Extract the [x, y] coordinate from the center of the cell holding the provided text.  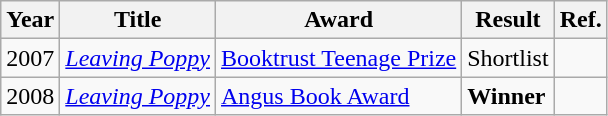
Booktrust Teenage Prize [339, 58]
Winner [508, 96]
Award [339, 20]
2007 [30, 58]
Angus Book Award [339, 96]
Shortlist [508, 58]
Result [508, 20]
Title [138, 20]
Year [30, 20]
2008 [30, 96]
Ref. [580, 20]
